Output the [X, Y] coordinate of the center of the cell containing the given text.  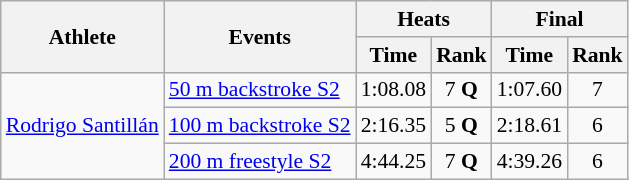
Final [560, 19]
4:39.26 [530, 162]
1:08.08 [394, 90]
Rodrigo Santillán [82, 126]
Events [260, 36]
7 [598, 90]
Athlete [82, 36]
1:07.60 [530, 90]
5 Q [462, 126]
2:16.35 [394, 126]
50 m backstroke S2 [260, 90]
100 m backstroke S2 [260, 126]
200 m freestyle S2 [260, 162]
2:18.61 [530, 126]
4:44.25 [394, 162]
Heats [424, 19]
